Return (X, Y) of the center of cell containing provided text 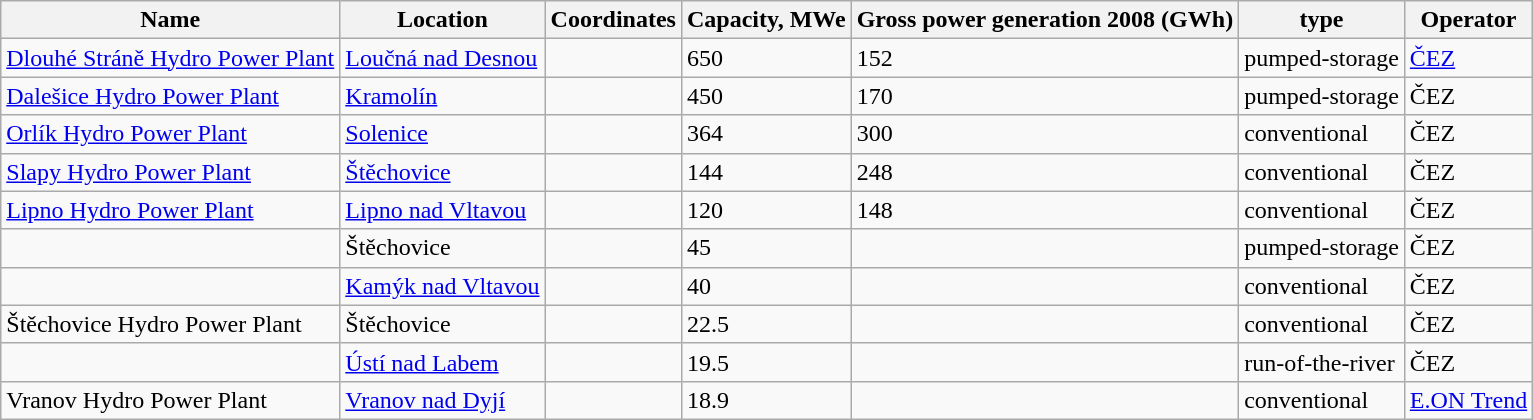
E.ON Trend (1468, 400)
Loučná nad Desnou (442, 58)
run-of-the-river (1322, 362)
450 (766, 96)
650 (766, 58)
Capacity, MWe (766, 20)
type (1322, 20)
Ústí nad Labem (442, 362)
144 (766, 172)
300 (1044, 134)
148 (1044, 210)
Štěchovice Hydro Power Plant (170, 324)
40 (766, 286)
19.5 (766, 362)
Name (170, 20)
45 (766, 248)
Vranov Hydro Power Plant (170, 400)
Coordinates (613, 20)
248 (1044, 172)
Operator (1468, 20)
22.5 (766, 324)
18.9 (766, 400)
Dlouhé Stráně Hydro Power Plant (170, 58)
152 (1044, 58)
Kamýk nad Vltavou (442, 286)
Lipno nad Vltavou (442, 210)
170 (1044, 96)
Solenice (442, 134)
120 (766, 210)
Dalešice Hydro Power Plant (170, 96)
364 (766, 134)
Lipno Hydro Power Plant (170, 210)
Kramolín (442, 96)
Location (442, 20)
Slapy Hydro Power Plant (170, 172)
Vranov nad Dyjí (442, 400)
Orlík Hydro Power Plant (170, 134)
Gross power generation 2008 (GWh) (1044, 20)
